Output the (X, Y) coordinate of the center of the cell containing the given text.  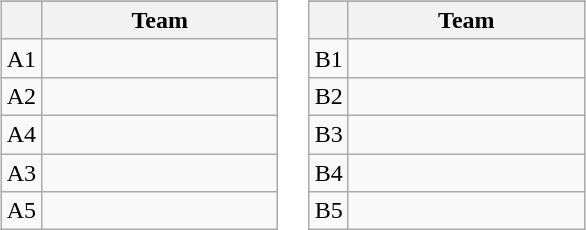
A4 (21, 134)
A3 (21, 173)
B3 (328, 134)
A5 (21, 211)
A1 (21, 58)
A2 (21, 96)
B1 (328, 58)
B4 (328, 173)
B2 (328, 96)
B5 (328, 211)
